Identify which cell holds the provided text, then report its [X, Y] central coordinate. 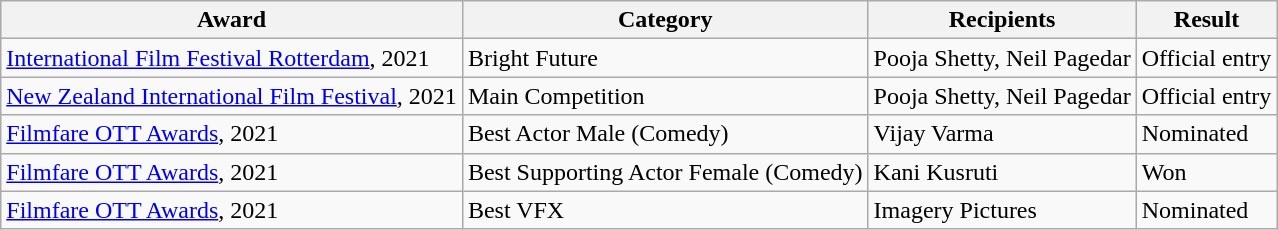
Main Competition [665, 96]
International Film Festival Rotterdam, 2021 [232, 58]
Category [665, 20]
Vijay Varma [1002, 134]
Won [1206, 172]
New Zealand International Film Festival, 2021 [232, 96]
Award [232, 20]
Best VFX [665, 210]
Imagery Pictures [1002, 210]
Best Actor Male (Comedy) [665, 134]
Best Supporting Actor Female (Comedy) [665, 172]
Kani Kusruti [1002, 172]
Result [1206, 20]
Bright Future [665, 58]
Recipients [1002, 20]
